Provide the (X, Y) coordinate of the cell's center where the given text is located.  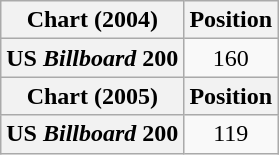
Chart (2004) (92, 20)
160 (231, 58)
119 (231, 134)
Chart (2005) (92, 96)
